Extract the [X, Y] coordinate from the center of the cell holding the provided text.  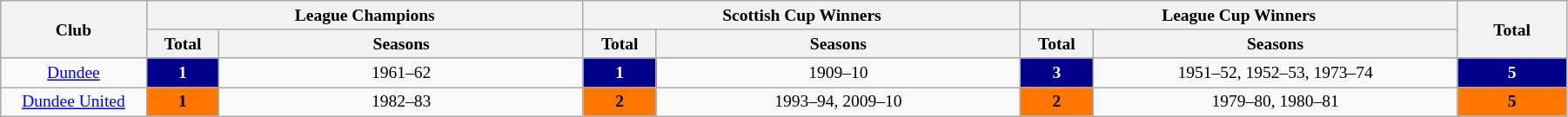
Dundee United [73, 102]
Scottish Cup Winners [801, 16]
League Champions [365, 16]
1909–10 [839, 73]
Dundee [73, 73]
Club [73, 29]
3 [1057, 73]
1961–62 [402, 73]
League Cup Winners [1239, 16]
1951–52, 1952–53, 1973–74 [1276, 73]
1982–83 [402, 102]
1993–94, 2009–10 [839, 102]
1979–80, 1980–81 [1276, 102]
